Pinpoint the cell where the given text exists, returning its (x, y) midpoint coordinate. 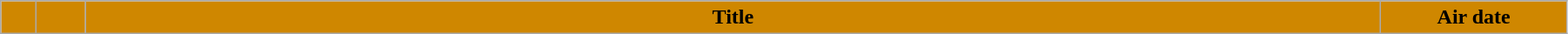
Title (733, 17)
Air date (1474, 17)
